Search for the cell housing the specified text and yield its (x, y) center coordinate. 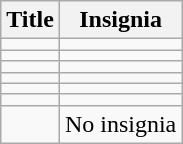
Insignia (120, 20)
Title (30, 20)
No insignia (120, 124)
